Detect which cell encompasses the target text, then output its (X, Y) center coordinate. 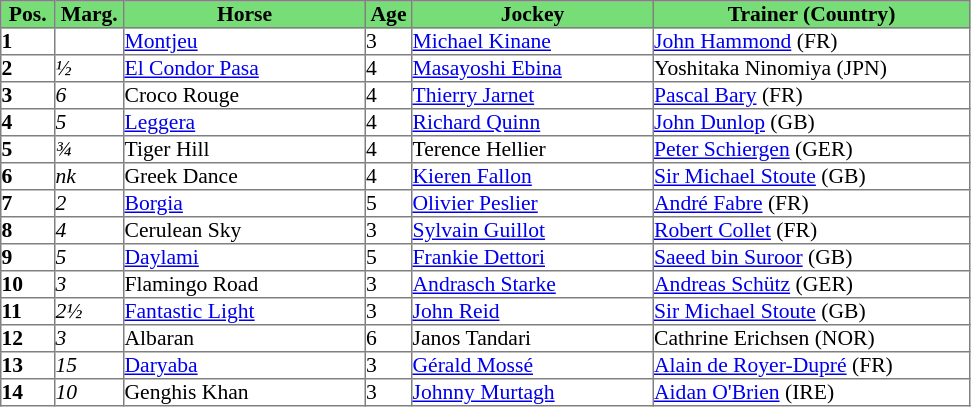
Gérald Mossé (533, 366)
13 (28, 366)
nk (90, 176)
Masayoshi Ebina (533, 68)
Croco Rouge (245, 96)
Borgia (245, 204)
½ (90, 68)
Tiger Hill (245, 150)
Robert Collet (FR) (811, 230)
Age (388, 14)
¾ (90, 150)
Pascal Bary (FR) (811, 96)
8 (28, 230)
Horse (245, 14)
Olivier Peslier (533, 204)
Thierry Jarnet (533, 96)
Andrasch Starke (533, 284)
Jockey (533, 14)
Andreas Schütz (GER) (811, 284)
John Hammond (FR) (811, 42)
11 (28, 312)
Sylvain Guillot (533, 230)
André Fabre (FR) (811, 204)
Terence Hellier (533, 150)
John Dunlop (GB) (811, 122)
Kieren Fallon (533, 176)
7 (28, 204)
Daylami (245, 258)
Richard Quinn (533, 122)
Fantastic Light (245, 312)
Daryaba (245, 366)
Frankie Dettori (533, 258)
2½ (90, 312)
1 (28, 42)
Greek Dance (245, 176)
Cathrine Erichsen (NOR) (811, 338)
Aidan O'Brien (IRE) (811, 392)
Cerulean Sky (245, 230)
Yoshitaka Ninomiya (JPN) (811, 68)
Michael Kinane (533, 42)
El Condor Pasa (245, 68)
Albaran (245, 338)
Saeed bin Suroor (GB) (811, 258)
Trainer (Country) (811, 14)
Montjeu (245, 42)
Marg. (90, 14)
Flamingo Road (245, 284)
Peter Schiergen (GER) (811, 150)
Genghis Khan (245, 392)
Pos. (28, 14)
15 (90, 366)
Leggera (245, 122)
14 (28, 392)
Johnny Murtagh (533, 392)
Alain de Royer-Dupré (FR) (811, 366)
12 (28, 338)
9 (28, 258)
Janos Tandari (533, 338)
John Reid (533, 312)
